Identify which cell holds the provided text, then report its [X, Y] central coordinate. 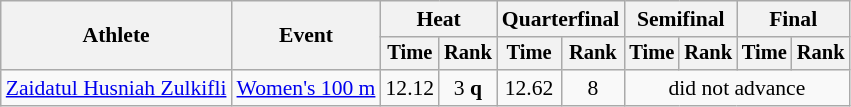
12.12 [410, 88]
Women's 100 m [306, 88]
12.62 [529, 88]
Quarterfinal [561, 19]
Final [793, 19]
3 q [468, 88]
Heat [438, 19]
Athlete [116, 36]
8 [592, 88]
did not advance [736, 88]
Zaidatul Husniah Zulkifli [116, 88]
Semifinal [680, 19]
Event [306, 36]
